From the cell containing the given text, extract its center point as (X, Y) coordinate. 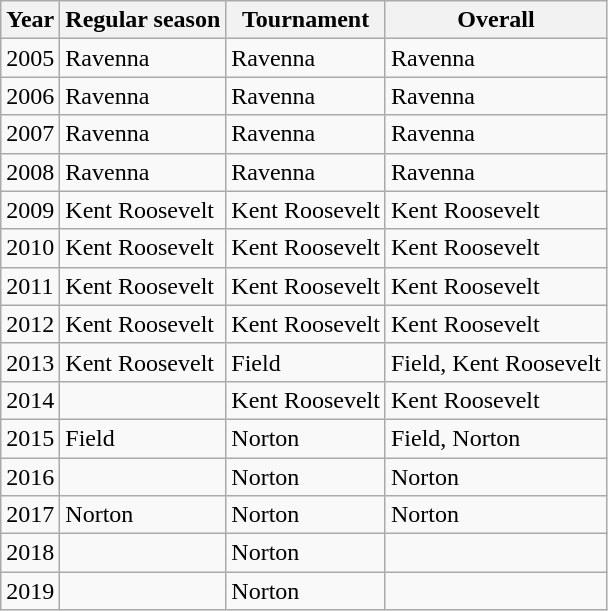
2017 (30, 515)
2008 (30, 172)
Field, Norton (496, 438)
2012 (30, 324)
2013 (30, 362)
2015 (30, 438)
Regular season (143, 20)
2018 (30, 553)
2014 (30, 400)
2007 (30, 134)
2006 (30, 96)
Year (30, 20)
2019 (30, 591)
2011 (30, 286)
2009 (30, 210)
Tournament (306, 20)
2010 (30, 248)
Overall (496, 20)
Field, Kent Roosevelt (496, 362)
2005 (30, 58)
2016 (30, 477)
